Locate the cell with the specified text and output its [X, Y] center coordinate. 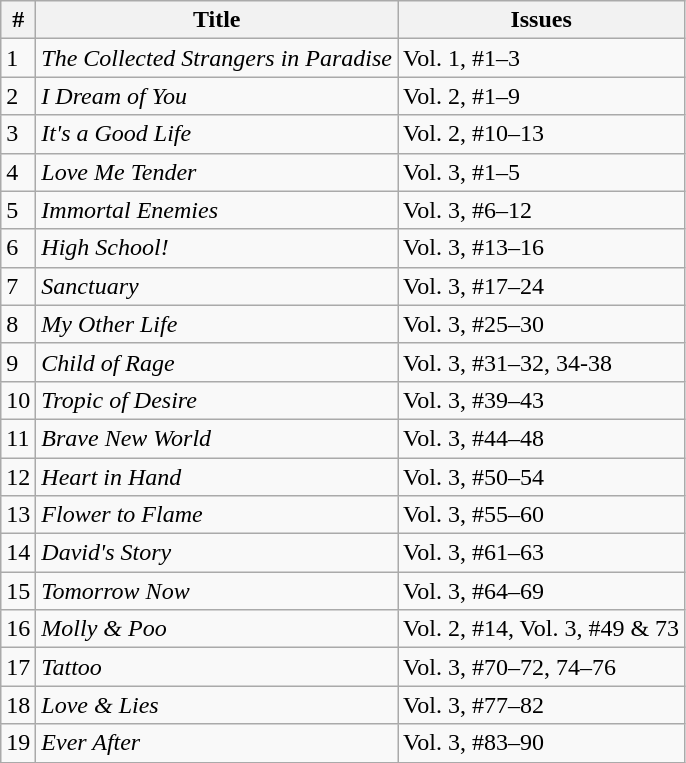
17 [18, 667]
# [18, 20]
Tomorrow Now [217, 591]
Immortal Enemies [217, 210]
Vol. 3, #31–32, 34-38 [542, 362]
Vol. 3, #13–16 [542, 248]
7 [18, 286]
Vol. 3, #17–24 [542, 286]
13 [18, 515]
David's Story [217, 553]
Child of Rage [217, 362]
Vol. 3, #1–5 [542, 172]
2 [18, 96]
Vol. 3, #6–12 [542, 210]
Molly & Poo [217, 629]
Vol. 1, #1–3 [542, 58]
Love Me Tender [217, 172]
15 [18, 591]
The Collected Strangers in Paradise [217, 58]
Vol. 3, #83–90 [542, 743]
19 [18, 743]
Issues [542, 20]
3 [18, 134]
Flower to Flame [217, 515]
Vol. 3, #50–54 [542, 477]
Vol. 3, #64–69 [542, 591]
Vol. 3, #44–48 [542, 438]
Vol. 3, #55–60 [542, 515]
It's a Good Life [217, 134]
Vol. 3, #77–82 [542, 705]
Vol. 2, #1–9 [542, 96]
Heart in Hand [217, 477]
I Dream of You [217, 96]
Vol. 3, #70–72, 74–76 [542, 667]
Vol. 2, #10–13 [542, 134]
Vol. 2, #14, Vol. 3, #49 & 73 [542, 629]
Ever After [217, 743]
6 [18, 248]
1 [18, 58]
Tropic of Desire [217, 400]
8 [18, 324]
12 [18, 477]
18 [18, 705]
4 [18, 172]
Tattoo [217, 667]
Sanctuary [217, 286]
14 [18, 553]
Love & Lies [217, 705]
Vol. 3, #39–43 [542, 400]
9 [18, 362]
5 [18, 210]
11 [18, 438]
Title [217, 20]
Vol. 3, #25–30 [542, 324]
My Other Life [217, 324]
16 [18, 629]
High School! [217, 248]
10 [18, 400]
Vol. 3, #61–63 [542, 553]
Brave New World [217, 438]
